Locate the cell with the specified text and output its [x, y] center coordinate. 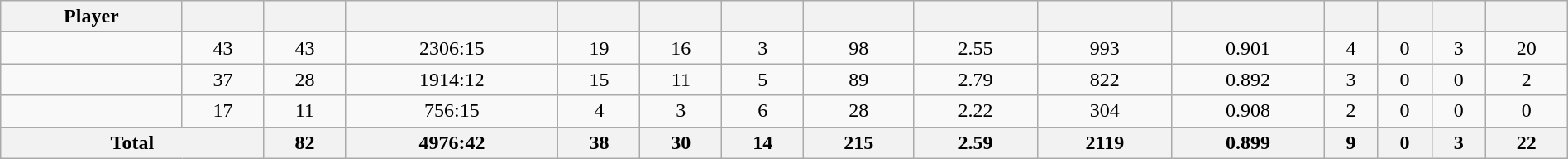
2.55 [976, 48]
304 [1105, 111]
17 [223, 111]
215 [858, 142]
15 [599, 79]
2.59 [976, 142]
1914:12 [452, 79]
6 [762, 111]
98 [858, 48]
89 [858, 79]
0.901 [1248, 48]
0.892 [1248, 79]
822 [1105, 79]
Player [91, 17]
2.79 [976, 79]
0.899 [1248, 142]
9 [1351, 142]
14 [762, 142]
30 [681, 142]
4976:42 [452, 142]
37 [223, 79]
38 [599, 142]
16 [681, 48]
22 [1527, 142]
2119 [1105, 142]
20 [1527, 48]
82 [304, 142]
19 [599, 48]
993 [1105, 48]
Total [132, 142]
756:15 [452, 111]
0.908 [1248, 111]
5 [762, 79]
2306:15 [452, 48]
2.22 [976, 111]
